Identify which cell holds the provided text, then report its [x, y] central coordinate. 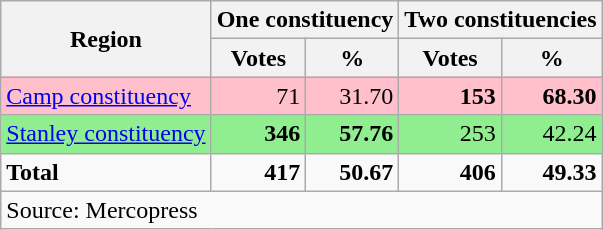
One constituency [305, 20]
Total [106, 172]
31.70 [352, 96]
153 [450, 96]
417 [258, 172]
346 [258, 134]
253 [450, 134]
42.24 [552, 134]
406 [450, 172]
71 [258, 96]
50.67 [352, 172]
Region [106, 39]
Camp constituency [106, 96]
Stanley constituency [106, 134]
Source: Mercopress [302, 210]
49.33 [552, 172]
Two constituencies [500, 20]
68.30 [552, 96]
57.76 [352, 134]
